Find where the given text appears and provide that cell's center as (X, Y) coordinate. 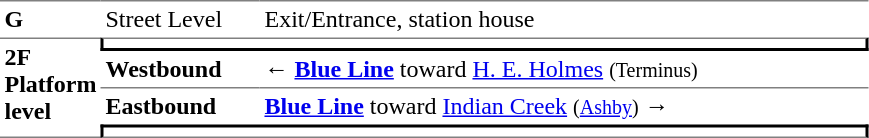
← Blue Line toward H. E. Holmes (Terminus) (564, 70)
G (50, 19)
Street Level (180, 19)
Exit/Entrance, station house (564, 19)
Eastbound (180, 106)
Blue Line toward Indian Creek (Ashby) → (564, 106)
Westbound (180, 70)
2FPlatform level (50, 88)
